Return the [x, y] coordinate for the center point of the cell that contains the specified text.  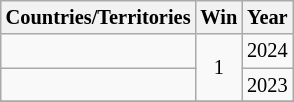
2023 [267, 85]
1 [218, 68]
Win [218, 17]
Year [267, 17]
2024 [267, 51]
Countries/Territories [98, 17]
